Determine the (x, y) coordinate at the center of the cell enclosing the given text.  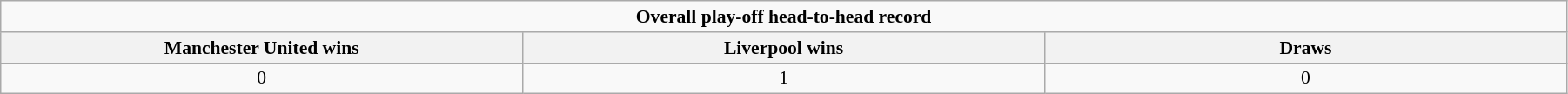
Overall play-off head-to-head record (784, 17)
Draws (1306, 48)
Manchester United wins (262, 48)
1 (784, 78)
Liverpool wins (784, 48)
